Find where the given text appears and provide that cell's center as [x, y] coordinate. 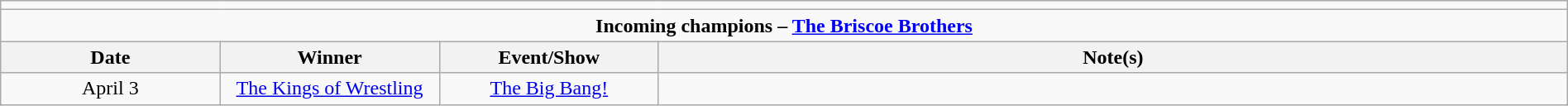
April 3 [111, 89]
Date [111, 57]
The Big Bang! [549, 89]
Incoming champions – The Briscoe Brothers [784, 26]
Note(s) [1113, 57]
Winner [329, 57]
The Kings of Wrestling [329, 89]
Event/Show [549, 57]
